Locate the cell with the specified text and output its [x, y] center coordinate. 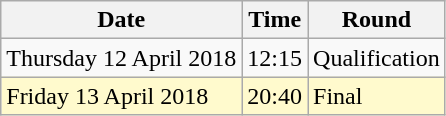
Thursday 12 April 2018 [122, 58]
Time [275, 20]
Friday 13 April 2018 [122, 96]
Round [377, 20]
12:15 [275, 58]
Final [377, 96]
Qualification [377, 58]
Date [122, 20]
20:40 [275, 96]
